Identify which cell holds the provided text, then report its [X, Y] central coordinate. 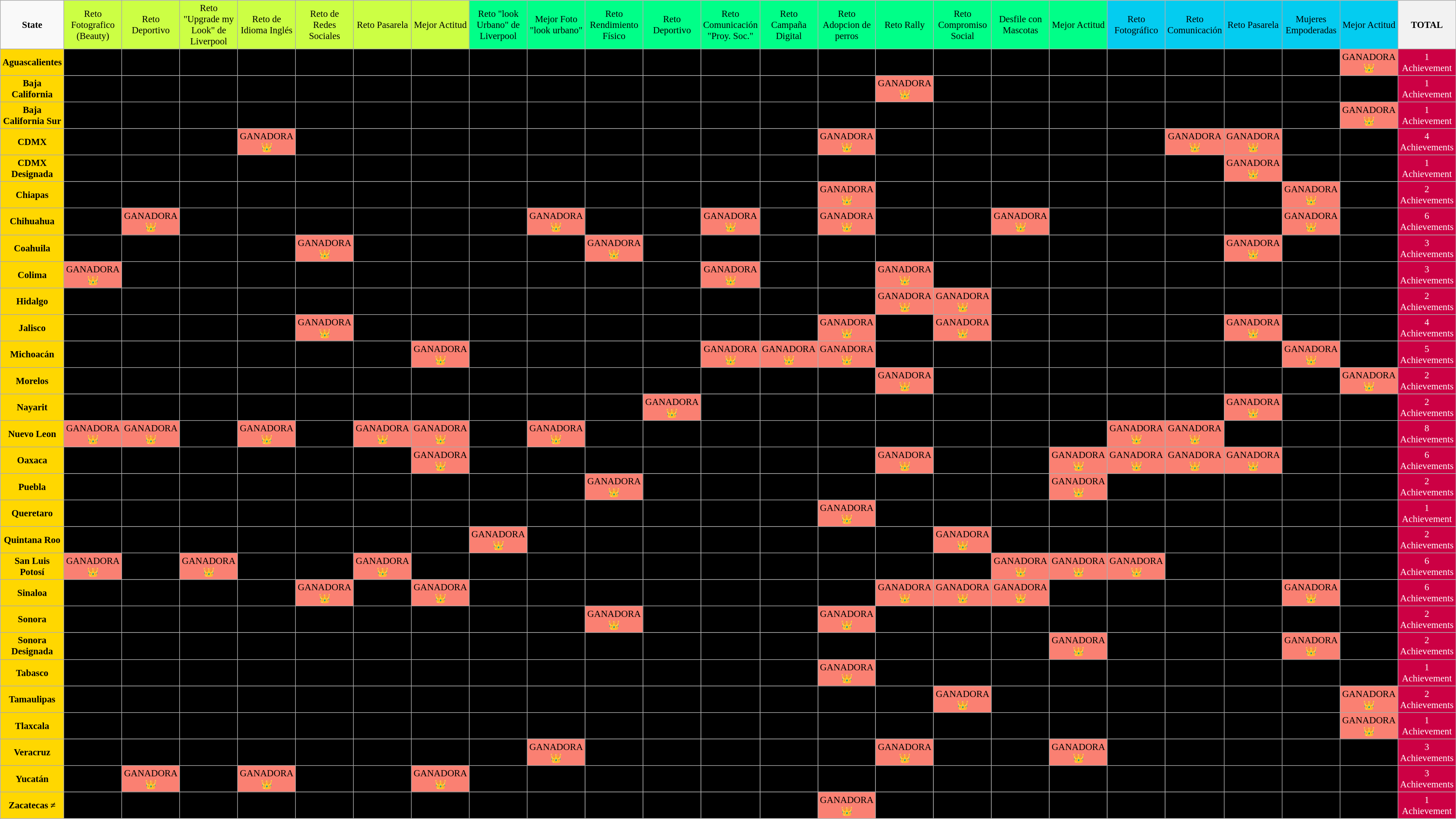
Desfile con Mascotas [1021, 25]
Queretaro [32, 513]
Reto Fotografico (Beauty) [93, 25]
Morelos [32, 381]
Reto Rendimiento Físico [614, 25]
CDMX Designada [32, 168]
Reto Comunicación [1195, 25]
San Luis Potosí [32, 567]
Veracruz [32, 752]
Colima [32, 274]
Tlaxcala [32, 725]
Chihuahua [32, 222]
State [32, 25]
Reto Fotográfico [1136, 25]
Tabasco [32, 673]
Nayarit [32, 407]
Puebla [32, 487]
Sonora [32, 619]
Yucatán [32, 779]
Reto de Redes Sociales [325, 25]
CDMX [32, 142]
Reto Adopcion de perros [847, 25]
Mujeres Empoderadas [1311, 25]
Reto "Upgrade my Look" de Liverpool [209, 25]
Coahuila [32, 248]
Sinaloa [32, 593]
Oaxaca [32, 460]
Hidalgo [32, 301]
Reto Compromiso Social [962, 25]
Zacatecas ≠ [32, 805]
Nuevo Leon [32, 434]
Jalisco [32, 328]
5 Achievements [1427, 354]
Michoacán [32, 354]
Sonora Designada [32, 646]
Reto de Idioma Inglés [266, 25]
Chiapas [32, 195]
Mejor Foto "look urbano" [556, 25]
Reto Comunicación "Proy. Soc." [730, 25]
TOTAL [1427, 25]
Reto "look Urbano" de Liverpool [498, 25]
Reto Campaña Digital [789, 25]
Reto Rally [905, 25]
8 Achievements [1427, 434]
Quintana Roo [32, 540]
Tamaulipas [32, 699]
Baja California Sur [32, 116]
Baja California [32, 89]
Aguascalientes [32, 62]
